From the cell containing the given text, extract its center point as (X, Y) coordinate. 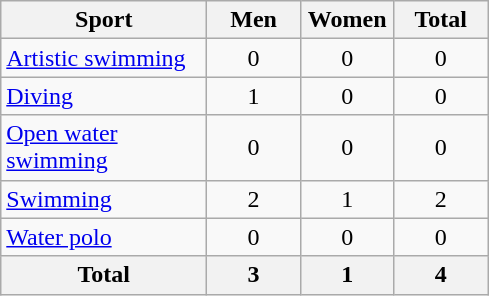
Water polo (104, 237)
Open water swimming (104, 148)
Men (254, 20)
4 (441, 275)
Sport (104, 20)
Women (347, 20)
Diving (104, 96)
Artistic swimming (104, 58)
3 (254, 275)
Swimming (104, 199)
